Identify which cell holds the provided text, then report its [x, y] central coordinate. 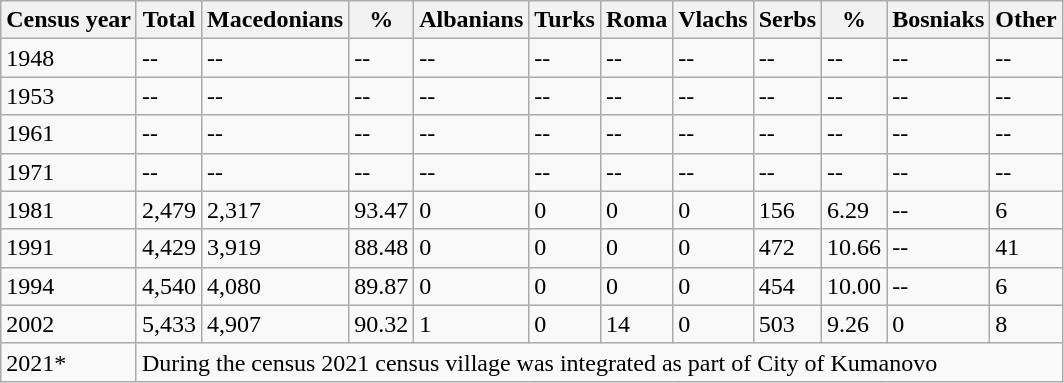
4,080 [276, 286]
Other [1026, 20]
2002 [69, 324]
10.00 [854, 286]
Macedonians [276, 20]
1971 [69, 172]
During the census 2021 census village was integrated as part of City of Kumanovo [599, 362]
90.32 [382, 324]
Vlachs [713, 20]
Serbs [787, 20]
Turks [565, 20]
1994 [69, 286]
4,540 [168, 286]
Albanians [472, 20]
4,429 [168, 248]
41 [1026, 248]
3,919 [276, 248]
1961 [69, 134]
89.87 [382, 286]
14 [636, 324]
Bosniaks [938, 20]
1948 [69, 58]
88.48 [382, 248]
1 [472, 324]
1981 [69, 210]
2021* [69, 362]
93.47 [382, 210]
503 [787, 324]
156 [787, 210]
Total [168, 20]
Census year [69, 20]
8 [1026, 324]
4,907 [276, 324]
10.66 [854, 248]
Roma [636, 20]
454 [787, 286]
2,317 [276, 210]
9.26 [854, 324]
6.29 [854, 210]
1953 [69, 96]
2,479 [168, 210]
5,433 [168, 324]
1991 [69, 248]
472 [787, 248]
